Search for the cell housing the specified text and yield its [X, Y] center coordinate. 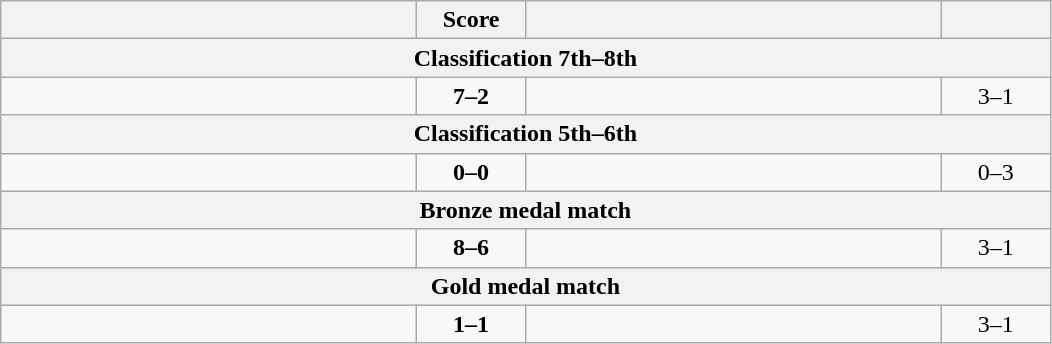
Classification 5th–6th [526, 134]
0–0 [472, 172]
Classification 7th–8th [526, 58]
0–3 [996, 172]
Score [472, 20]
7–2 [472, 96]
8–6 [472, 248]
Bronze medal match [526, 210]
1–1 [472, 324]
Gold medal match [526, 286]
